Determine the (X, Y) coordinate at the center of the cell enclosing the given text.  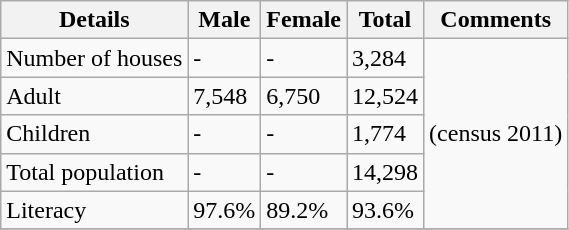
Children (94, 134)
Total population (94, 172)
97.6% (224, 210)
89.2% (304, 210)
Comments (496, 20)
Details (94, 20)
14,298 (386, 172)
1,774 (386, 134)
7,548 (224, 96)
93.6% (386, 210)
6,750 (304, 96)
(census 2011) (496, 134)
Number of houses (94, 58)
Literacy (94, 210)
Female (304, 20)
Male (224, 20)
12,524 (386, 96)
Total (386, 20)
Adult (94, 96)
3,284 (386, 58)
